Provide the (X, Y) coordinate of the cell's center where the given text is located.  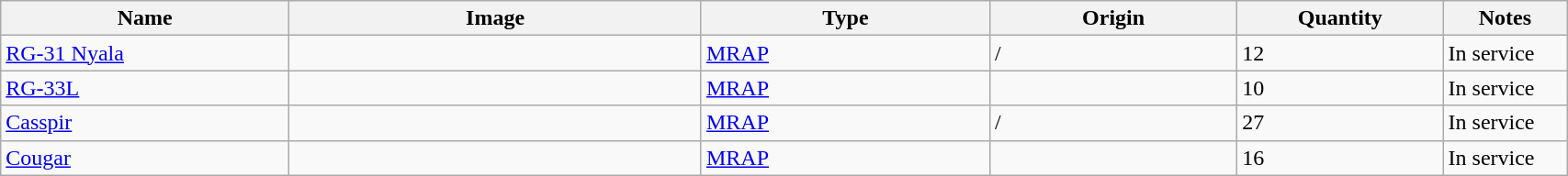
Notes (1505, 18)
Casspir (145, 123)
10 (1340, 88)
Origin (1113, 18)
27 (1340, 123)
RG-33L (145, 88)
RG-31 Nyala (145, 53)
Name (145, 18)
16 (1340, 158)
Image (496, 18)
Type (845, 18)
Quantity (1340, 18)
Cougar (145, 158)
12 (1340, 53)
